Search for the cell housing the specified text and yield its (X, Y) center coordinate. 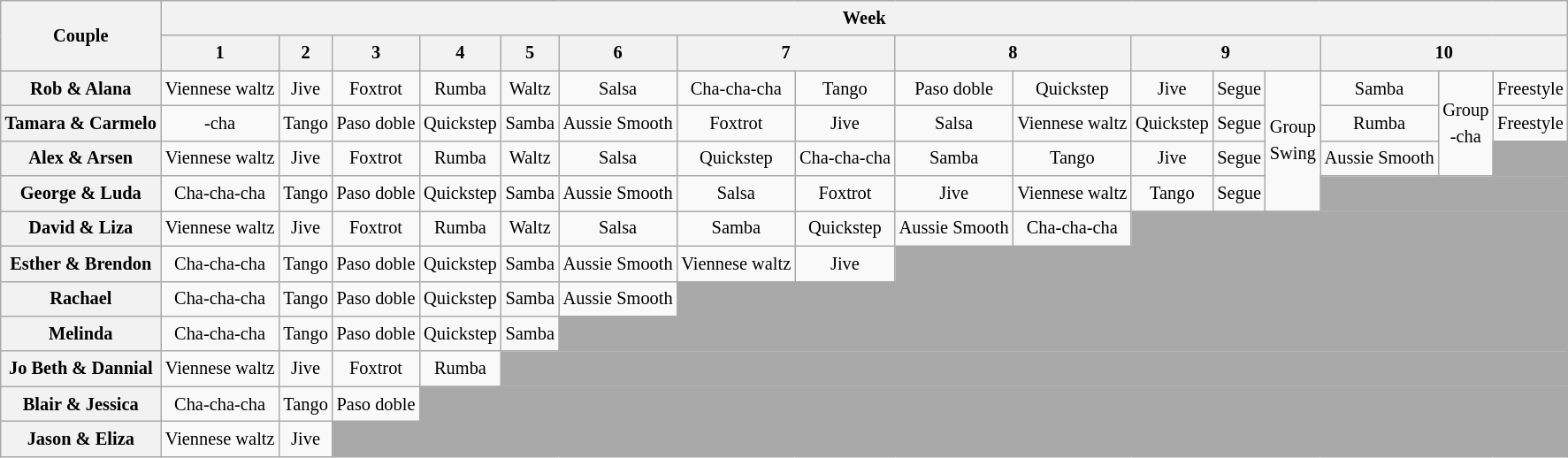
2 (305, 53)
7 (786, 53)
David & Liza (81, 228)
GroupSwing (1293, 141)
Couple (81, 35)
8 (1013, 53)
Jo Beth & Dannial (81, 369)
Week (865, 18)
George & Luda (81, 194)
Tamara & Carmelo (81, 123)
Alex & Arsen (81, 158)
Esther & Brendon (81, 263)
3 (377, 53)
Rachael (81, 299)
6 (618, 53)
Rob & Alana (81, 88)
4 (460, 53)
10 (1444, 53)
1 (220, 53)
9 (1226, 53)
-cha (220, 123)
Melinda (81, 333)
Blair & Jessica (81, 404)
Jason & Eliza (81, 439)
5 (531, 53)
Group-cha (1465, 124)
